Locate the cell with the specified text and output its [x, y] center coordinate. 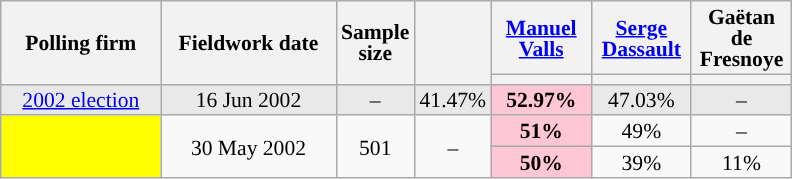
41.47% [452, 100]
Fieldwork date [248, 42]
47.03% [641, 100]
52.97% [541, 100]
50% [541, 162]
16 Jun 2002 [248, 100]
2002 election [81, 100]
49% [641, 132]
Serge Dassault [641, 38]
51% [541, 132]
Polling firm [81, 42]
501 [375, 147]
39% [641, 162]
30 May 2002 [248, 147]
Samplesize [375, 42]
11% [741, 162]
Manuel Valls [541, 38]
Gaëtan de Fresnoye [741, 38]
